Detect which cell encompasses the target text, then output its [x, y] center coordinate. 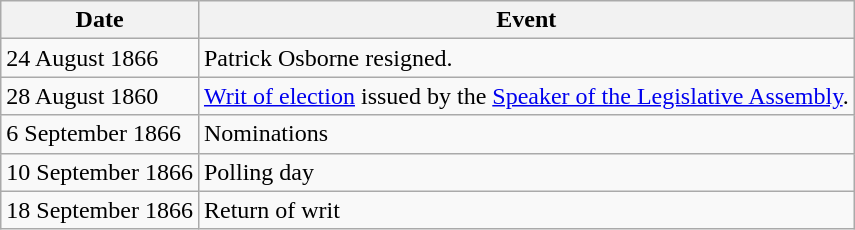
24 August 1866 [100, 58]
Event [526, 20]
10 September 1866 [100, 172]
Return of writ [526, 210]
Patrick Osborne resigned. [526, 58]
6 September 1866 [100, 134]
28 August 1860 [100, 96]
Nominations [526, 134]
Date [100, 20]
18 September 1866 [100, 210]
Polling day [526, 172]
Writ of election issued by the Speaker of the Legislative Assembly. [526, 96]
